Extract the [x, y] coordinate from the center of the cell holding the provided text.  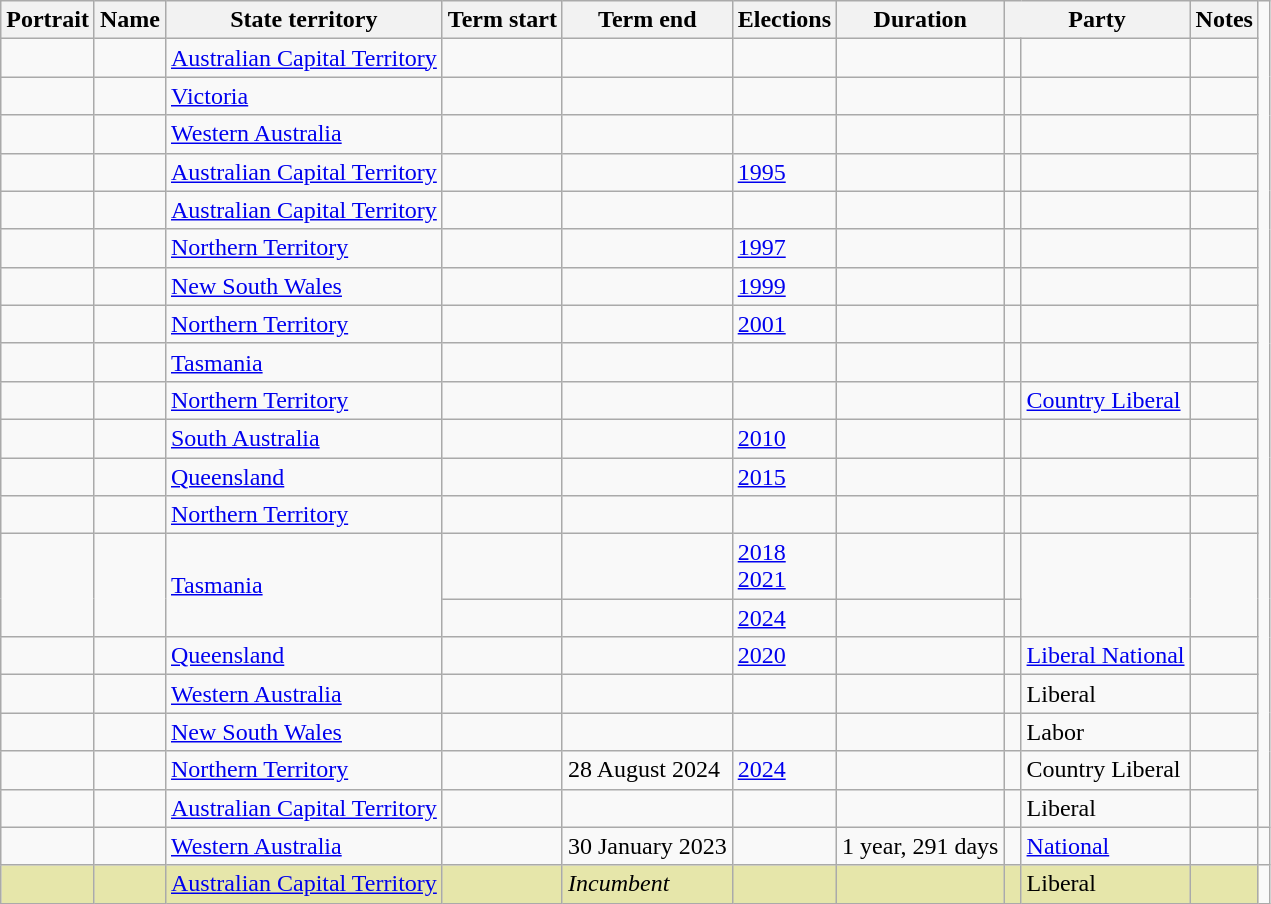
1 year, 291 days [920, 846]
Labor [1106, 732]
30 January 2023 [647, 846]
28 August 2024 [647, 770]
2015 [784, 477]
National [1106, 846]
2001 [784, 324]
Term start [502, 20]
Victoria [304, 96]
Liberal National [1106, 656]
Party [1097, 20]
1997 [784, 248]
Term end [647, 20]
Elections [784, 20]
Incumbent [647, 884]
1995 [784, 172]
Duration [920, 20]
Name [130, 20]
2020 [784, 656]
2010 [784, 438]
1999 [784, 286]
Notes [1224, 20]
Portrait [48, 20]
State territory [304, 20]
20182021 [784, 566]
South Australia [304, 438]
